From the cell containing the given text, extract its center point as (x, y) coordinate. 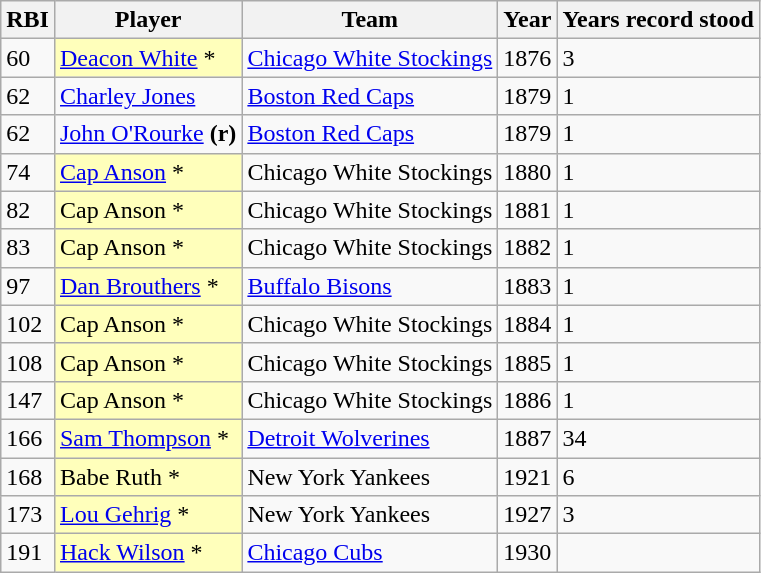
1921 (528, 477)
Year (528, 20)
1881 (528, 210)
Player (148, 20)
Chicago Cubs (370, 553)
1876 (528, 58)
1886 (528, 400)
108 (28, 362)
1927 (528, 515)
John O'Rourke (r) (148, 134)
Deacon White * (148, 58)
1883 (528, 286)
1887 (528, 438)
97 (28, 286)
Lou Gehrig * (148, 515)
Sam Thompson * (148, 438)
Babe Ruth * (148, 477)
1885 (528, 362)
173 (28, 515)
Hack Wilson * (148, 553)
191 (28, 553)
6 (658, 477)
83 (28, 248)
82 (28, 210)
Charley Jones (148, 96)
166 (28, 438)
Team (370, 20)
147 (28, 400)
Detroit Wolverines (370, 438)
1880 (528, 172)
60 (28, 58)
102 (28, 324)
168 (28, 477)
Buffalo Bisons (370, 286)
1884 (528, 324)
Years record stood (658, 20)
34 (658, 438)
Dan Brouthers * (148, 286)
1882 (528, 248)
RBI (28, 20)
1930 (528, 553)
74 (28, 172)
